Return (x, y) of the center of cell containing provided text 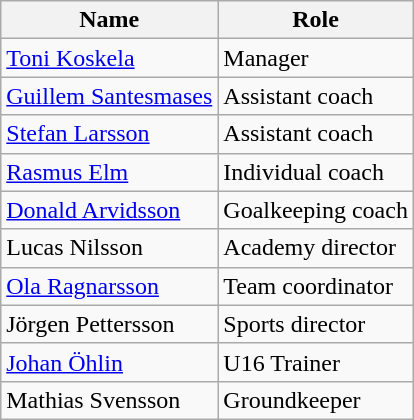
U16 Trainer (316, 362)
Academy director (316, 248)
Goalkeeping coach (316, 210)
Toni Koskela (110, 58)
Jörgen Pettersson (110, 324)
Name (110, 20)
Donald Arvidsson (110, 210)
Sports director (316, 324)
Lucas Nilsson (110, 248)
Mathias Svensson (110, 400)
Johan Öhlin (110, 362)
Ola Ragnarsson (110, 286)
Rasmus Elm (110, 172)
Stefan Larsson (110, 134)
Manager (316, 58)
Guillem Santesmases (110, 96)
Groundkeeper (316, 400)
Role (316, 20)
Individual coach (316, 172)
Team coordinator (316, 286)
